For the text-containing cell, return its midpoint in [X, Y] coordinate format. 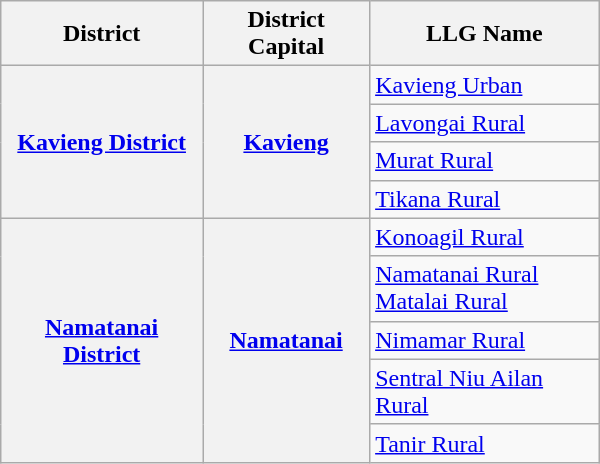
Kavieng [286, 142]
District [102, 34]
Namatanai RuralMatalai Rural [485, 288]
Tikana Rural [485, 199]
Konoagil Rural [485, 237]
Kavieng Urban [485, 85]
Nimamar Rural [485, 340]
District Capital [286, 34]
Kavieng District [102, 142]
Murat Rural [485, 161]
Tanir Rural [485, 443]
Namatanai District [102, 340]
LLG Name [485, 34]
Sentral Niu Ailan Rural [485, 392]
Lavongai Rural [485, 123]
Namatanai [286, 340]
